Return the (x, y) coordinate for the center point of the cell that contains the specified text.  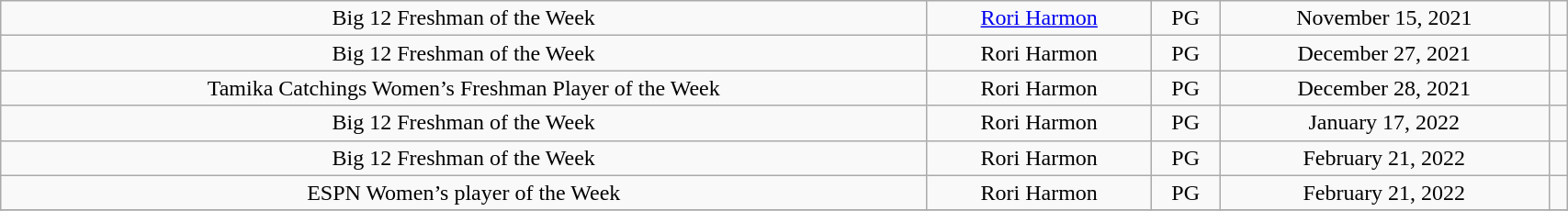
Tamika Catchings Women’s Freshman Player of the Week (464, 88)
ESPN Women’s player of the Week (464, 193)
December 28, 2021 (1384, 88)
January 17, 2022 (1384, 123)
November 15, 2021 (1384, 18)
December 27, 2021 (1384, 53)
